Identify which cell holds the provided text, then report its [x, y] central coordinate. 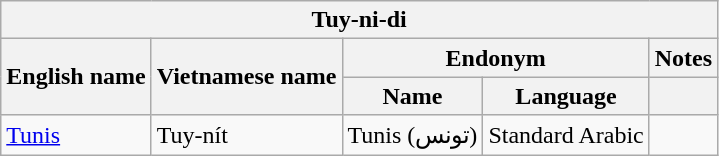
Endonym [496, 58]
Tuy-nít [246, 135]
Vietnamese name [246, 77]
Language [566, 96]
Tuy-ni-di [360, 20]
Tunis [76, 135]
English name [76, 77]
Notes [683, 58]
Tunis (تونس) [412, 135]
Name [412, 96]
Standard Arabic [566, 135]
